Identify which cell holds the provided text, then report its [X, Y] central coordinate. 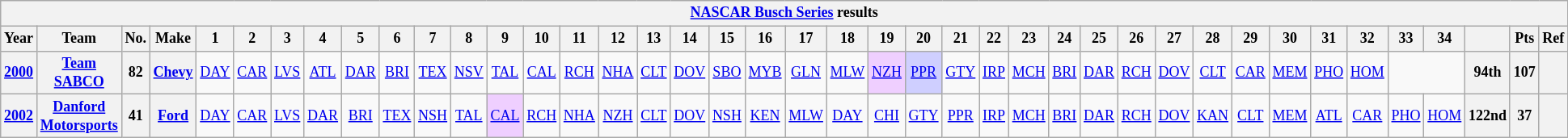
18 [847, 39]
11 [580, 39]
34 [1444, 39]
KAN [1213, 116]
3 [288, 39]
No. [136, 39]
28 [1213, 39]
15 [728, 39]
1 [215, 39]
20 [923, 39]
CHI [887, 116]
10 [542, 39]
107 [1524, 73]
2 [252, 39]
16 [765, 39]
Ford [173, 116]
NSV [469, 73]
Pts [1524, 39]
Ref [1553, 39]
37 [1524, 116]
22 [995, 39]
Year [19, 39]
30 [1290, 39]
9 [505, 39]
KEN [765, 116]
25 [1100, 39]
21 [961, 39]
122nd [1488, 116]
33 [1405, 39]
2002 [19, 116]
5 [361, 39]
27 [1174, 39]
23 [1029, 39]
41 [136, 116]
4 [323, 39]
NASCAR Busch Series results [784, 13]
7 [433, 39]
24 [1064, 39]
31 [1329, 39]
82 [136, 73]
32 [1368, 39]
Danford Motorsports [79, 116]
SBO [728, 73]
Make [173, 39]
6 [397, 39]
26 [1136, 39]
Team SABCO [79, 73]
8 [469, 39]
Team [79, 39]
2000 [19, 73]
14 [690, 39]
12 [618, 39]
GLN [805, 73]
19 [887, 39]
94th [1488, 73]
29 [1250, 39]
13 [653, 39]
17 [805, 39]
Chevy [173, 73]
MYB [765, 73]
